Determine the [X, Y] coordinate at the center of the cell enclosing the given text.  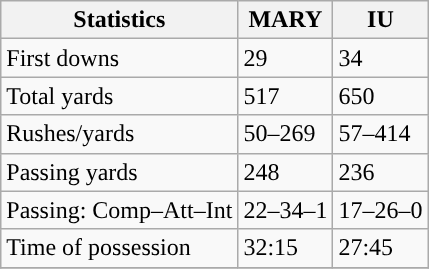
650 [380, 96]
Total yards [120, 96]
Passing: Comp–Att–Int [120, 210]
27:45 [380, 248]
Time of possession [120, 248]
29 [286, 58]
22–34–1 [286, 210]
Passing yards [120, 172]
34 [380, 58]
Statistics [120, 20]
Rushes/yards [120, 134]
17–26–0 [380, 210]
57–414 [380, 134]
517 [286, 96]
First downs [120, 58]
32:15 [286, 248]
50–269 [286, 134]
248 [286, 172]
IU [380, 20]
236 [380, 172]
MARY [286, 20]
